Pinpoint the cell where the given text exists, returning its (X, Y) midpoint coordinate. 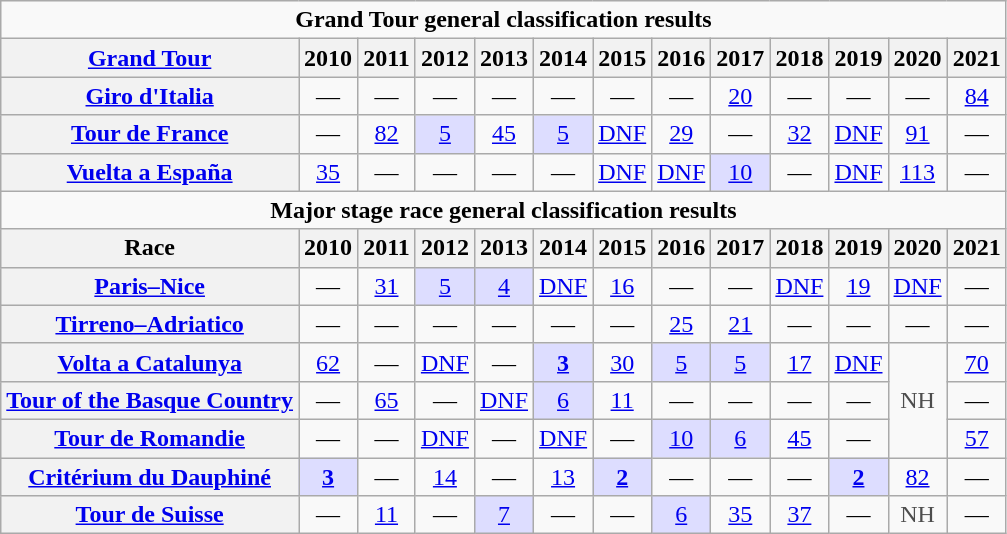
14 (444, 477)
Tirreno–Adriatico (150, 324)
Paris–Nice (150, 286)
29 (682, 134)
113 (918, 172)
Volta a Catalunya (150, 362)
Grand Tour (150, 58)
Major stage race general classification results (504, 210)
Tour of the Basque Country (150, 400)
84 (976, 96)
32 (800, 134)
21 (740, 324)
31 (387, 286)
Tour de Suisse (150, 515)
70 (976, 362)
Tour de France (150, 134)
13 (564, 477)
62 (328, 362)
Race (150, 248)
65 (387, 400)
Vuelta a España (150, 172)
Grand Tour general classification results (504, 20)
Tour de Romandie (150, 438)
Critérium du Dauphiné (150, 477)
37 (800, 515)
7 (504, 515)
Giro d'Italia (150, 96)
57 (976, 438)
91 (918, 134)
20 (740, 96)
16 (622, 286)
4 (504, 286)
25 (682, 324)
19 (858, 286)
30 (622, 362)
17 (800, 362)
